Determine the (x, y) coordinate at the center of the cell enclosing the given text.  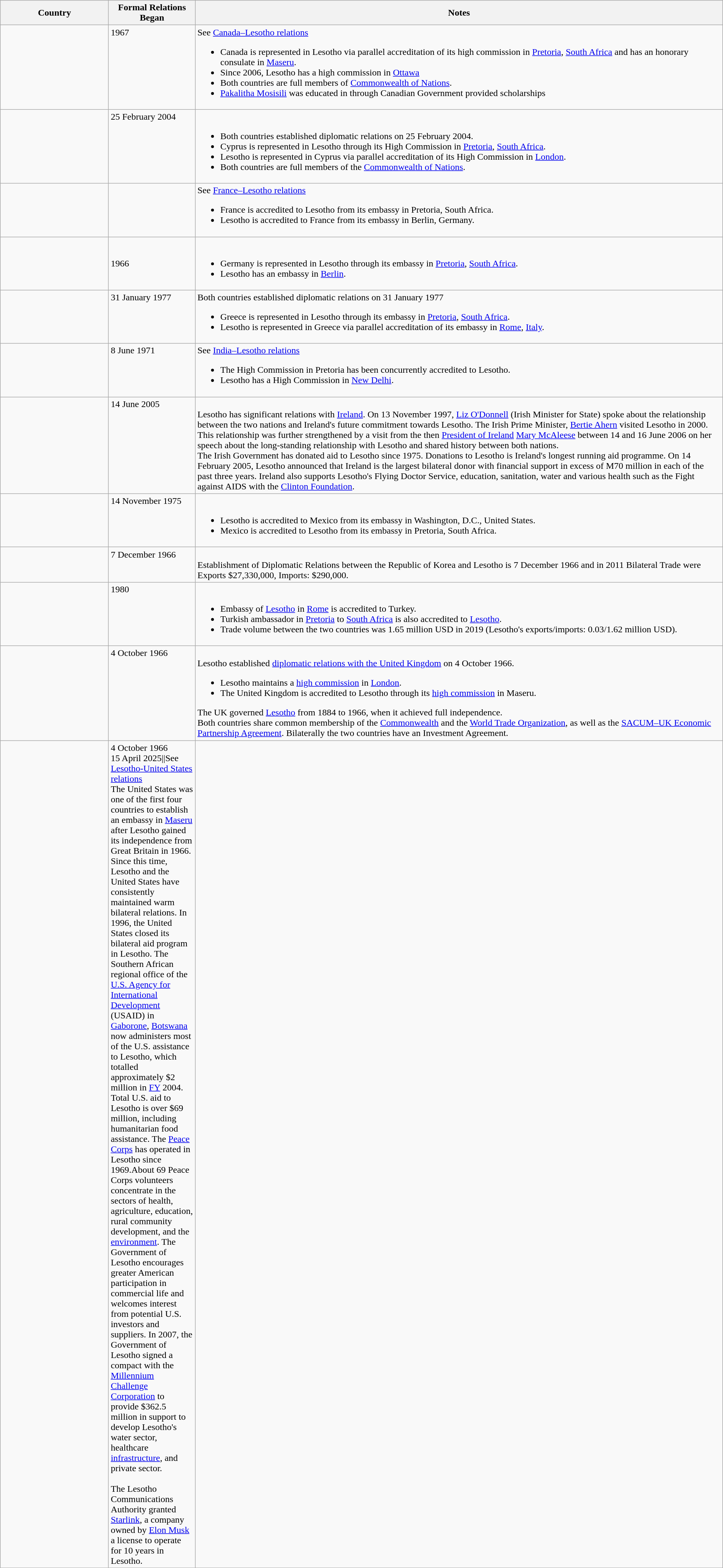
1967 (152, 67)
See India–Lesotho relationsThe High Commission in Pretoria has been concurrently accredited to Lesotho.Lesotho has a High Commission in New Delhi. (459, 370)
14 November 1975 (152, 520)
Germany is represented in Lesotho through its embassy in Pretoria, South Africa.Lesotho has an embassy in Berlin. (459, 263)
Notes (459, 13)
8 June 1971 (152, 370)
Country (55, 13)
7 December 1966 (152, 564)
4 October 1966 (152, 693)
Formal Relations Began (152, 13)
25 February 2004 (152, 146)
14 June 2005 (152, 445)
1966 (152, 263)
1980 (152, 614)
31 January 1977 (152, 317)
